From the cell containing the given text, extract its center point as [X, Y] coordinate. 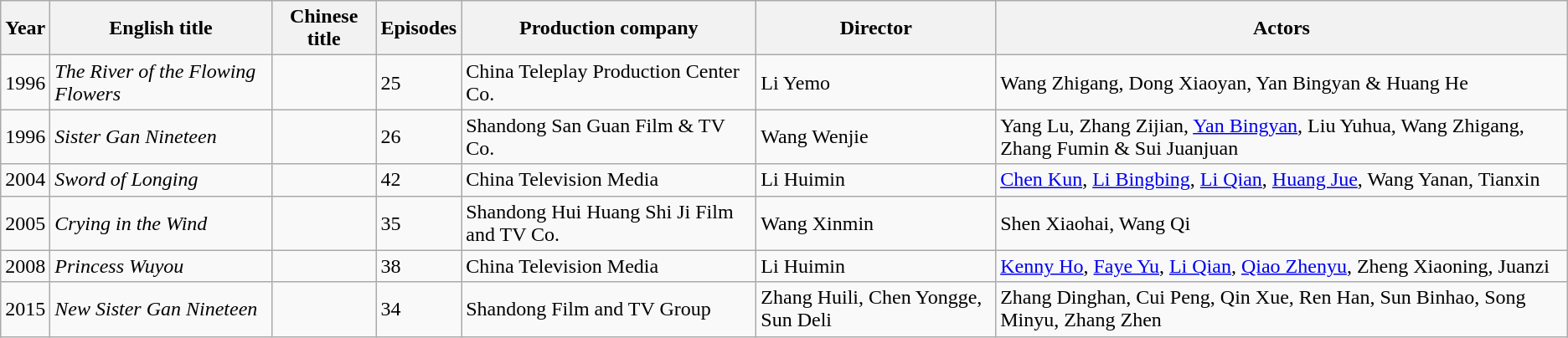
Princess Wuyou [161, 266]
Shandong San Guan Film & TV Co. [609, 137]
Actors [1282, 28]
2015 [25, 310]
Year [25, 28]
Zhang Huili, Chen Yongge, Sun Deli [876, 310]
35 [419, 223]
Crying in the Wind [161, 223]
Shandong Hui Huang Shi Ji Film and TV Co. [609, 223]
Wang Wenjie [876, 137]
38 [419, 266]
26 [419, 137]
New Sister Gan Nineteen [161, 310]
Sword of Longing [161, 180]
Shandong Film and TV Group [609, 310]
2008 [25, 266]
Chinese title [323, 28]
Shen Xiaohai, Wang Qi [1282, 223]
Episodes [419, 28]
Chen Kun, Li Bingbing, Li Qian, Huang Jue, Wang Yanan, Tianxin [1282, 180]
Li Yemo [876, 82]
25 [419, 82]
Wang Zhigang, Dong Xiaoyan, Yan Bingyan & Huang He [1282, 82]
Wang Xinmin [876, 223]
Kenny Ho, Faye Yu, Li Qian, Qiao Zhenyu, Zheng Xiaoning, Juanzi [1282, 266]
Director [876, 28]
2004 [25, 180]
China Teleplay Production Center Co. [609, 82]
Sister Gan Nineteen [161, 137]
Production company [609, 28]
2005 [25, 223]
The River of the Flowing Flowers [161, 82]
34 [419, 310]
English title [161, 28]
Zhang Dinghan, Cui Peng, Qin Xue, Ren Han, Sun Binhao, Song Minyu, Zhang Zhen [1282, 310]
42 [419, 180]
Yang Lu, Zhang Zijian, Yan Bingyan, Liu Yuhua, Wang Zhigang, Zhang Fumin & Sui Juanjuan [1282, 137]
